Return (x, y) of the center of cell containing provided text 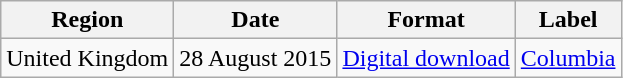
Region (88, 20)
United Kingdom (88, 58)
28 August 2015 (256, 58)
Label (568, 20)
Columbia (568, 58)
Date (256, 20)
Format (426, 20)
Digital download (426, 58)
